Pinpoint the cell where the given text exists, returning its [x, y] midpoint coordinate. 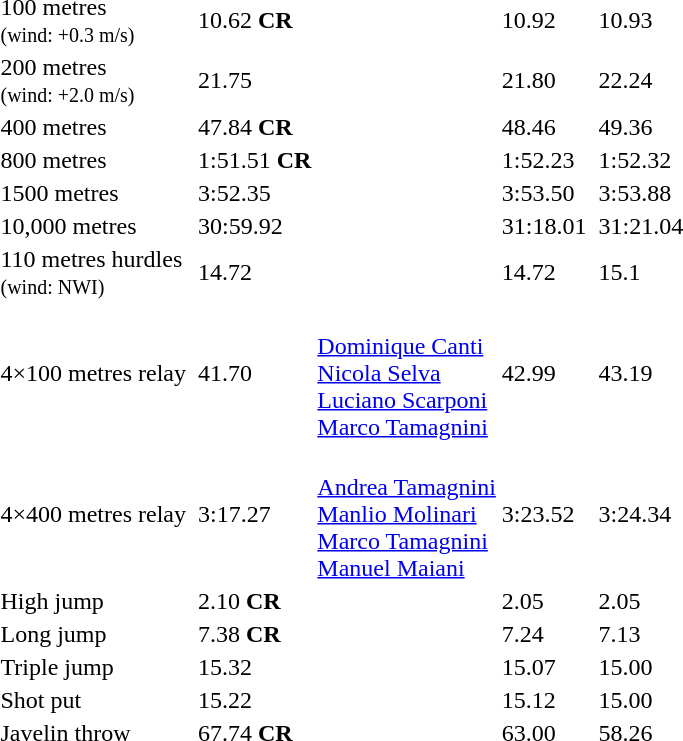
7.24 [544, 634]
Andrea TamagniniManlio MolinariMarco TamagniniManuel Maiani [407, 514]
1:51.51 CR [254, 160]
3:52.35 [254, 193]
47.84 CR [254, 127]
48.46 [544, 127]
15.07 [544, 667]
31:18.01 [544, 226]
1:52.23 [544, 160]
3:23.52 [544, 514]
2.10 CR [254, 601]
21.80 [544, 80]
42.99 [544, 373]
15.32 [254, 667]
7.38 CR [254, 634]
21.75 [254, 80]
41.70 [254, 373]
2.05 [544, 601]
30:59.92 [254, 226]
3:53.50 [544, 193]
15.22 [254, 700]
15.12 [544, 700]
Dominique CantiNicola SelvaLuciano ScarponiMarco Tamagnini [407, 373]
3:17.27 [254, 514]
